Determine the [x, y] coordinate at the center of the cell enclosing the given text.  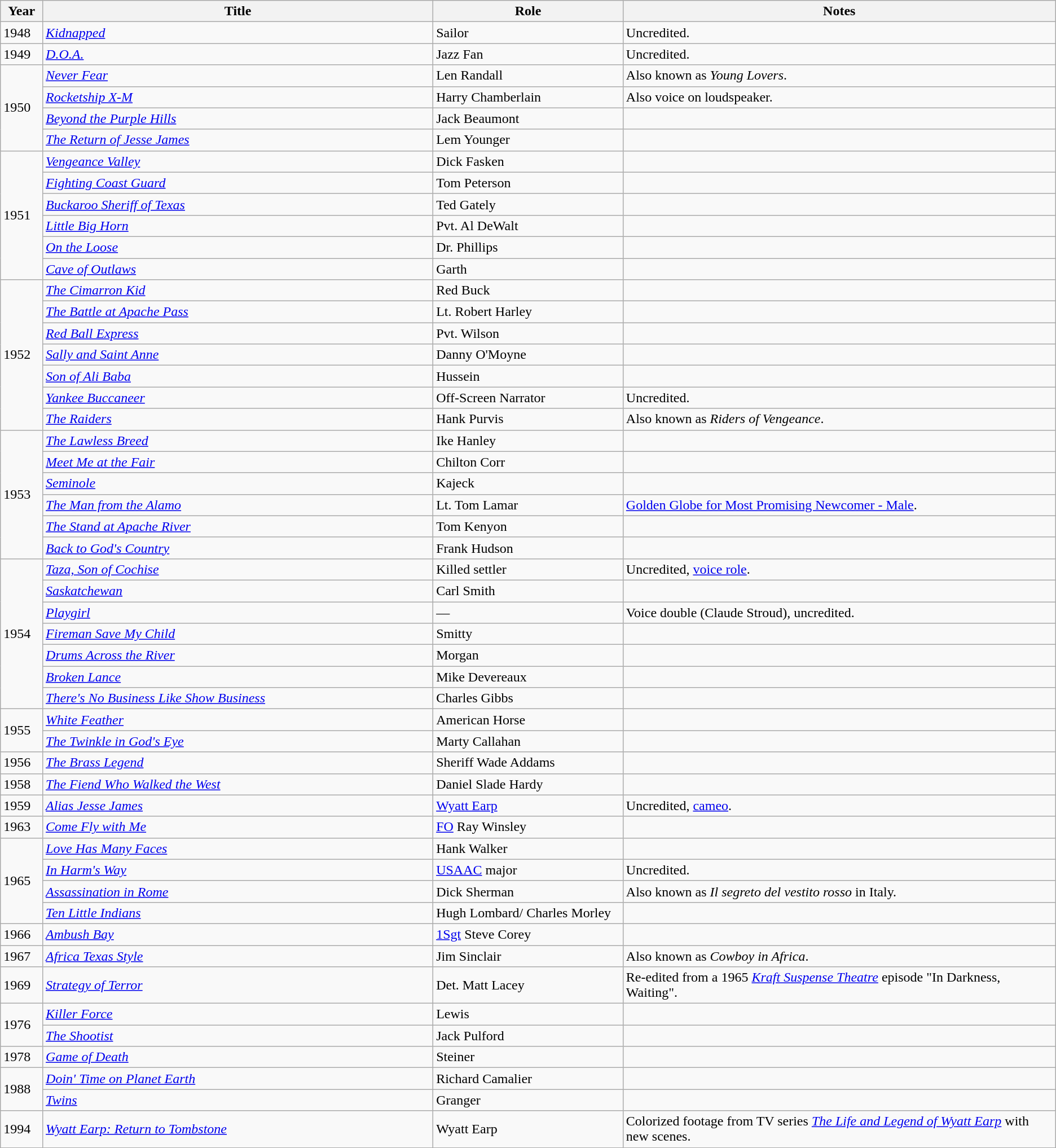
1959 [21, 806]
Morgan [528, 656]
Twins [238, 1100]
Broken Lance [238, 677]
Dick Fasken [528, 161]
Dick Sherman [528, 891]
Yankee Buccaneer [238, 398]
Tom Kenyon [528, 526]
Sheriff Wade Addams [528, 763]
The Brass Legend [238, 763]
Taza, Son of Cochise [238, 569]
FO Ray Winsley [528, 827]
Lt. Tom Lamar [528, 505]
Son of Ali Baba [238, 376]
Beyond the Purple Hills [238, 118]
1976 [21, 1025]
The Twinkle in God's Eye [238, 741]
Daniel Slade Hardy [528, 784]
The Man from the Alamo [238, 505]
The Fiend Who Walked the West [238, 784]
Also known as Riders of Vengeance. [839, 419]
Off-Screen Narrator [528, 398]
Det. Matt Lacey [528, 985]
1Sgt Steve Corey [528, 934]
Game of Death [238, 1057]
White Feather [238, 720]
1949 [21, 54]
Hugh Lombard/ Charles Morley [528, 913]
1951 [21, 215]
Africa Texas Style [238, 956]
1950 [21, 108]
1955 [21, 731]
Harry Chamberlain [528, 97]
D.O.A. [238, 54]
— [528, 612]
Role [528, 11]
1954 [21, 634]
1966 [21, 934]
Doin' Time on Planet Earth [238, 1079]
1965 [21, 881]
Jack Pulford [528, 1036]
Ted Gately [528, 204]
Saskatchewan [238, 591]
1948 [21, 33]
Garth [528, 269]
Lt. Robert Harley [528, 312]
Seminole [238, 483]
Never Fear [238, 76]
On the Loose [238, 247]
The Shootist [238, 1036]
Tom Peterson [528, 183]
1978 [21, 1057]
Playgirl [238, 612]
Ambush Bay [238, 934]
Frank Hudson [528, 548]
Hank Walker [528, 848]
Assassination in Rome [238, 891]
1953 [21, 494]
Little Big Horn [238, 226]
Pvt. Al DeWalt [528, 226]
Drums Across the River [238, 656]
Steiner [528, 1057]
Hank Purvis [528, 419]
1994 [21, 1129]
American Horse [528, 720]
Jim Sinclair [528, 956]
1969 [21, 985]
There's No Business Like Show Business [238, 698]
Uncredited, voice role. [839, 569]
Kajeck [528, 483]
Chilton Corr [528, 462]
Come Fly with Me [238, 827]
The Raiders [238, 419]
Also known as Il segreto del vestito rosso in Italy. [839, 891]
Carl Smith [528, 591]
Voice double (Claude Stroud), uncredited. [839, 612]
Notes [839, 11]
Jack Beaumont [528, 118]
Colorized footage from TV series The Life and Legend of Wyatt Earp with new scenes. [839, 1129]
Danny O'Moyne [528, 355]
Wyatt Earp: Return to Tombstone [238, 1129]
Cave of Outlaws [238, 269]
1956 [21, 763]
Jazz Fan [528, 54]
The Battle at Apache Pass [238, 312]
Strategy of Terror [238, 985]
Sailor [528, 33]
Re-edited from a 1965 Kraft Suspense Theatre episode "In Darkness, Waiting". [839, 985]
Vengeance Valley [238, 161]
Ten Little Indians [238, 913]
1967 [21, 956]
Ike Hanley [528, 441]
Killer Force [238, 1014]
Also known as Young Lovers. [839, 76]
Kidnapped [238, 33]
Rocketship X-M [238, 97]
Lewis [528, 1014]
In Harm's Way [238, 870]
Back to God's Country [238, 548]
Smitty [528, 634]
Mike Devereaux [528, 677]
Killed settler [528, 569]
Sally and Saint Anne [238, 355]
Red Buck [528, 291]
Title [238, 11]
Uncredited, cameo. [839, 806]
1963 [21, 827]
Alias Jesse James [238, 806]
The Lawless Breed [238, 441]
Fighting Coast Guard [238, 183]
Granger [528, 1100]
Golden Globe for Most Promising Newcomer - Male. [839, 505]
Marty Callahan [528, 741]
USAAC major [528, 870]
1988 [21, 1089]
Red Ball Express [238, 333]
Hussein [528, 376]
The Cimarron Kid [238, 291]
The Stand at Apache River [238, 526]
Richard Camalier [528, 1079]
Also voice on loudspeaker. [839, 97]
Len Randall [528, 76]
Love Has Many Faces [238, 848]
Lem Younger [528, 140]
Pvt. Wilson [528, 333]
Charles Gibbs [528, 698]
Meet Me at the Fair [238, 462]
Fireman Save My Child [238, 634]
Buckaroo Sheriff of Texas [238, 204]
Year [21, 11]
Also known as Cowboy in Africa. [839, 956]
1952 [21, 355]
Dr. Phillips [528, 247]
The Return of Jesse James [238, 140]
1958 [21, 784]
